Pinpoint the cell where the given text exists, returning its (X, Y) midpoint coordinate. 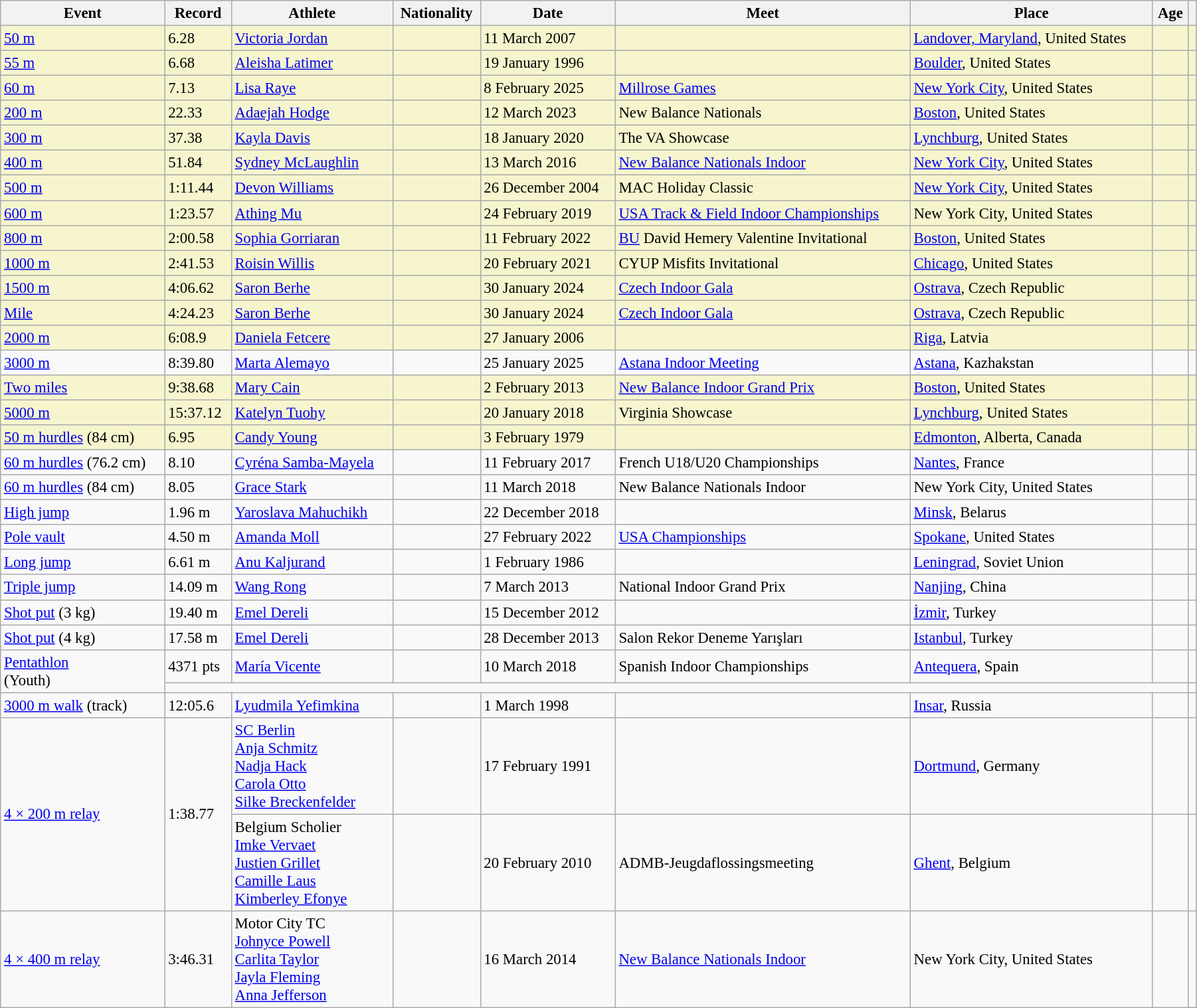
Adaejah Hodge (312, 113)
200 m (82, 113)
14.09 m (198, 588)
8.10 (198, 463)
The VA Showcase (763, 138)
USA Track & Field Indoor Championships (763, 213)
600 m (82, 213)
6.61 m (198, 562)
Lyudmila Yefimkina (312, 705)
500 m (82, 188)
22 December 2018 (547, 513)
2 February 2013 (547, 388)
Nationality (436, 13)
Grace Stark (312, 487)
Wang Rong (312, 588)
24 February 2019 (547, 213)
22.33 (198, 113)
Ghent, Belgium (1031, 863)
3 February 1979 (547, 438)
María Vicente (312, 666)
Spokane, United States (1031, 537)
Date (547, 13)
Dortmund, Germany (1031, 766)
20 February 2010 (547, 863)
Meet (763, 13)
Belgium ScholierImke VervaetJustien GrilletCamille LausKimberley Efonye (312, 863)
7.13 (198, 88)
4 × 400 m relay (82, 960)
1 March 1998 (547, 705)
Chicago, United States (1031, 263)
800 m (82, 238)
19 January 1996 (547, 63)
Devon Williams (312, 188)
26 December 2004 (547, 188)
Shot put (4 kg) (82, 637)
Mary Cain (312, 388)
Amanda Moll (312, 537)
CYUP Misfits Invitational (763, 263)
6.28 (198, 39)
27 January 2006 (547, 338)
SC BerlinAnja SchmitzNadja HackCarola OttoSilke Breckenfelder (312, 766)
5000 m (82, 412)
17 February 1991 (547, 766)
Victoria Jordan (312, 39)
Landover, Maryland, United States (1031, 39)
37.38 (198, 138)
51.84 (198, 163)
4371 pts (198, 666)
Roisin Willis (312, 263)
1.96 m (198, 513)
Edmonton, Alberta, Canada (1031, 438)
Riga, Latvia (1031, 338)
Nantes, France (1031, 463)
Yaroslava Mahuchikh (312, 513)
Insar, Russia (1031, 705)
4:06.62 (198, 288)
55 m (82, 63)
25 January 2025 (547, 363)
Astana Indoor Meeting (763, 363)
National Indoor Grand Prix (763, 588)
60 m hurdles (76.2 cm) (82, 463)
1 February 1986 (547, 562)
300 m (82, 138)
Athlete (312, 13)
12 March 2023 (547, 113)
Anu Kaljurand (312, 562)
50 m (82, 39)
Record (198, 13)
Astana, Kazhakstan (1031, 363)
Millrose Games (763, 88)
1000 m (82, 263)
Salon Rekor Deneme Yarışları (763, 637)
Cyréna Samba-Mayela (312, 463)
11 February 2022 (547, 238)
11 March 2018 (547, 487)
8.05 (198, 487)
6:08.9 (198, 338)
Kayla Davis (312, 138)
50 m hurdles (84 cm) (82, 438)
2:41.53 (198, 263)
13 March 2016 (547, 163)
Leningrad, Soviet Union (1031, 562)
Pentathlon(Youth) (82, 671)
New Balance Indoor Grand Prix (763, 388)
Boulder, United States (1031, 63)
Athing Mu (312, 213)
Age (1170, 13)
60 m hurdles (84 cm) (82, 487)
4:24.23 (198, 313)
3:46.31 (198, 960)
20 January 2018 (547, 412)
Minsk, Belarus (1031, 513)
Shot put (3 kg) (82, 612)
ADMB-Jeugdaflossingsmeeting (763, 863)
Katelyn Tuohy (312, 412)
1:11.44 (198, 188)
10 March 2018 (547, 666)
16 March 2014 (547, 960)
20 February 2021 (547, 263)
18 January 2020 (547, 138)
15:37.12 (198, 412)
Sydney McLaughlin (312, 163)
15 December 2012 (547, 612)
6.68 (198, 63)
Nanjing, China (1031, 588)
3000 m (82, 363)
12:05.6 (198, 705)
4 × 200 m relay (82, 814)
8 February 2025 (547, 88)
Istanbul, Turkey (1031, 637)
4.50 m (198, 537)
7 March 2013 (547, 588)
Antequera, Spain (1031, 666)
1:38.77 (198, 814)
Daniela Fetcere (312, 338)
Motor City TCJohnyce PowellCarlita TaylorJayla FlemingAnna Jefferson (312, 960)
Place (1031, 13)
Mile (82, 313)
New Balance Nationals (763, 113)
6.95 (198, 438)
1:23.57 (198, 213)
Lisa Raye (312, 88)
Sophia Gorriaran (312, 238)
Marta Alemayo (312, 363)
Virginia Showcase (763, 412)
USA Championships (763, 537)
İzmir, Turkey (1031, 612)
MAC Holiday Classic (763, 188)
11 March 2007 (547, 39)
Aleisha Latimer (312, 63)
1500 m (82, 288)
27 February 2022 (547, 537)
Triple jump (82, 588)
French U18/U20 Championships (763, 463)
19.40 m (198, 612)
BU David Hemery Valentine Invitational (763, 238)
Long jump (82, 562)
Two miles (82, 388)
2000 m (82, 338)
Event (82, 13)
High jump (82, 513)
28 December 2013 (547, 637)
8:39.80 (198, 363)
Spanish Indoor Championships (763, 666)
3000 m walk (track) (82, 705)
17.58 m (198, 637)
Candy Young (312, 438)
60 m (82, 88)
9:38.68 (198, 388)
11 February 2017 (547, 463)
Pole vault (82, 537)
400 m (82, 163)
2:00.58 (198, 238)
